Return [x, y] of the center of cell containing provided text 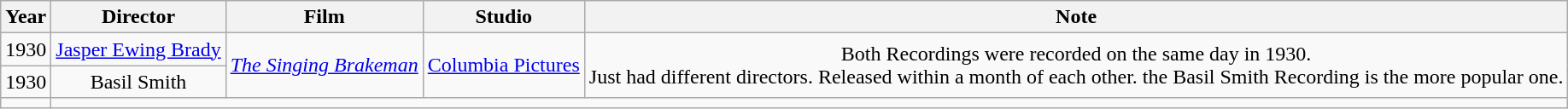
Year [26, 17]
Film [325, 17]
Jasper Ewing Brady [138, 49]
The Singing Brakeman [325, 66]
Basil Smith [138, 82]
Note [1076, 17]
Studio [504, 17]
Columbia Pictures [504, 66]
Director [138, 17]
